Output the [X, Y] coordinate of the center of the cell containing the given text.  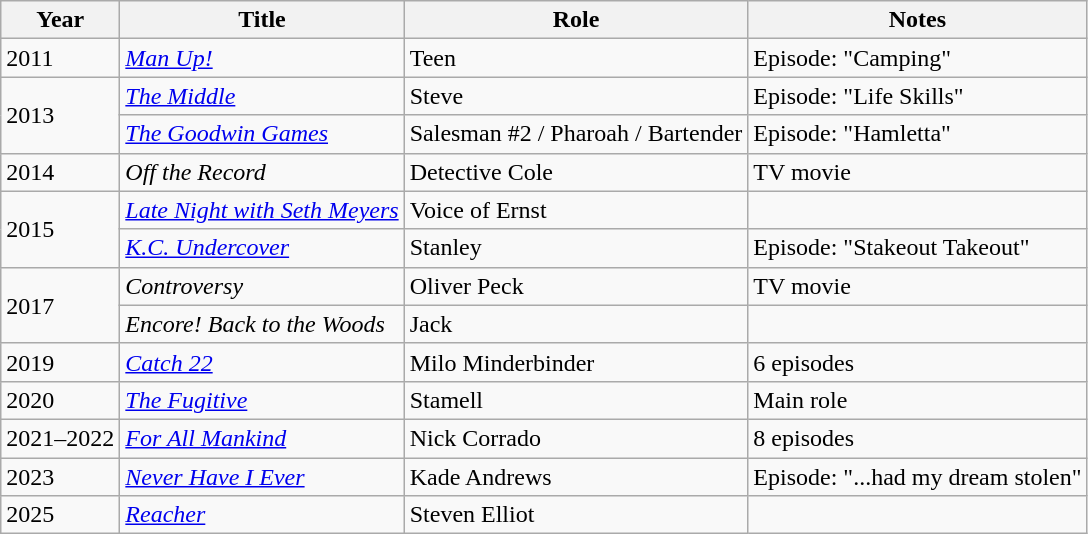
Kade Andrews [576, 477]
Episode: "Life Skills" [918, 96]
Never Have I Ever [262, 477]
2019 [60, 362]
2011 [60, 58]
For All Mankind [262, 438]
Jack [576, 324]
Detective Cole [576, 172]
Episode: "Hamletta" [918, 134]
Year [60, 20]
2025 [60, 515]
Salesman #2 / Pharoah / Bartender [576, 134]
The Middle [262, 96]
2013 [60, 115]
The Goodwin Games [262, 134]
Late Night with Seth Meyers [262, 210]
Episode: "...had my dream stolen" [918, 477]
Steve [576, 96]
Reacher [262, 515]
2015 [60, 229]
The Fugitive [262, 400]
6 episodes [918, 362]
Off the Record [262, 172]
2017 [60, 305]
Controversy [262, 286]
Title [262, 20]
2021–2022 [60, 438]
Voice of Ernst [576, 210]
8 episodes [918, 438]
Episode: "Stakeout Takeout" [918, 248]
Stamell [576, 400]
Role [576, 20]
Notes [918, 20]
Main role [918, 400]
Milo Minderbinder [576, 362]
Nick Corrado [576, 438]
Encore! Back to the Woods [262, 324]
2023 [60, 477]
K.C. Undercover [262, 248]
Stanley [576, 248]
Steven Elliot [576, 515]
2014 [60, 172]
2020 [60, 400]
Episode: "Camping" [918, 58]
Teen [576, 58]
Oliver Peck [576, 286]
Catch 22 [262, 362]
Man Up! [262, 58]
